Detect which cell encompasses the target text, then output its (x, y) center coordinate. 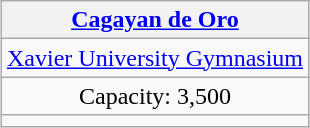
Xavier University Gymnasium (154, 58)
Capacity: 3,500 (154, 96)
Cagayan de Oro (154, 20)
